Determine the [x, y] coordinate at the center of the cell enclosing the given text.  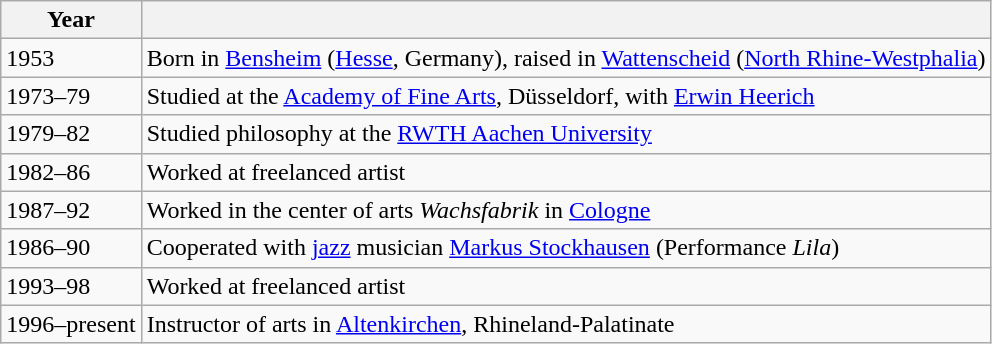
1973–79 [71, 96]
Year [71, 20]
Studied at the Academy of Fine Arts, Düsseldorf, with Erwin Heerich [566, 96]
Worked in the center of arts Wachsfabrik in Cologne [566, 210]
1987–92 [71, 210]
1996–present [71, 324]
1953 [71, 58]
Instructor of arts in Altenkirchen, Rhineland-Palatinate [566, 324]
1982–86 [71, 172]
1993–98 [71, 286]
1979–82 [71, 134]
Studied philosophy at the RWTH Aachen University [566, 134]
1986–90 [71, 248]
Born in Bensheim (Hesse, Germany), raised in Wattenscheid (North Rhine-Westphalia) [566, 58]
Cooperated with jazz musician Markus Stockhausen (Performance Lila) [566, 248]
